Capture the cell that displays the provided text and extract its [X, Y] central coordinate. 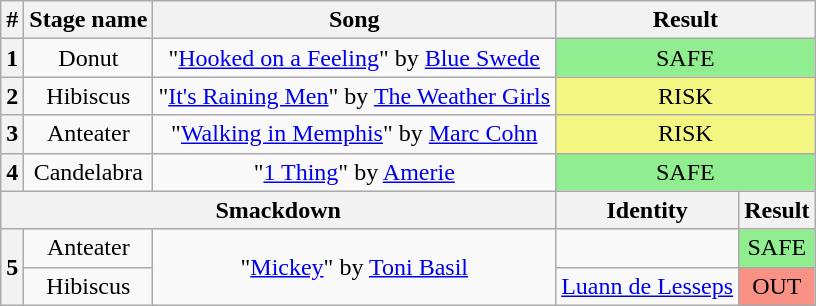
Donut [88, 58]
Candelabra [88, 172]
5 [12, 267]
# [12, 20]
1 [12, 58]
"1 Thing" by Amerie [354, 172]
Smackdown [278, 210]
4 [12, 172]
"It's Raining Men" by The Weather Girls [354, 96]
"Hooked on a Feeling" by Blue Swede [354, 58]
"Mickey" by Toni Basil [354, 267]
3 [12, 134]
Identity [648, 210]
Luann de Lesseps [648, 286]
"Walking in Memphis" by Marc Cohn [354, 134]
OUT [777, 286]
Stage name [88, 20]
Song [354, 20]
2 [12, 96]
